Search for the cell housing the specified text and yield its (X, Y) center coordinate. 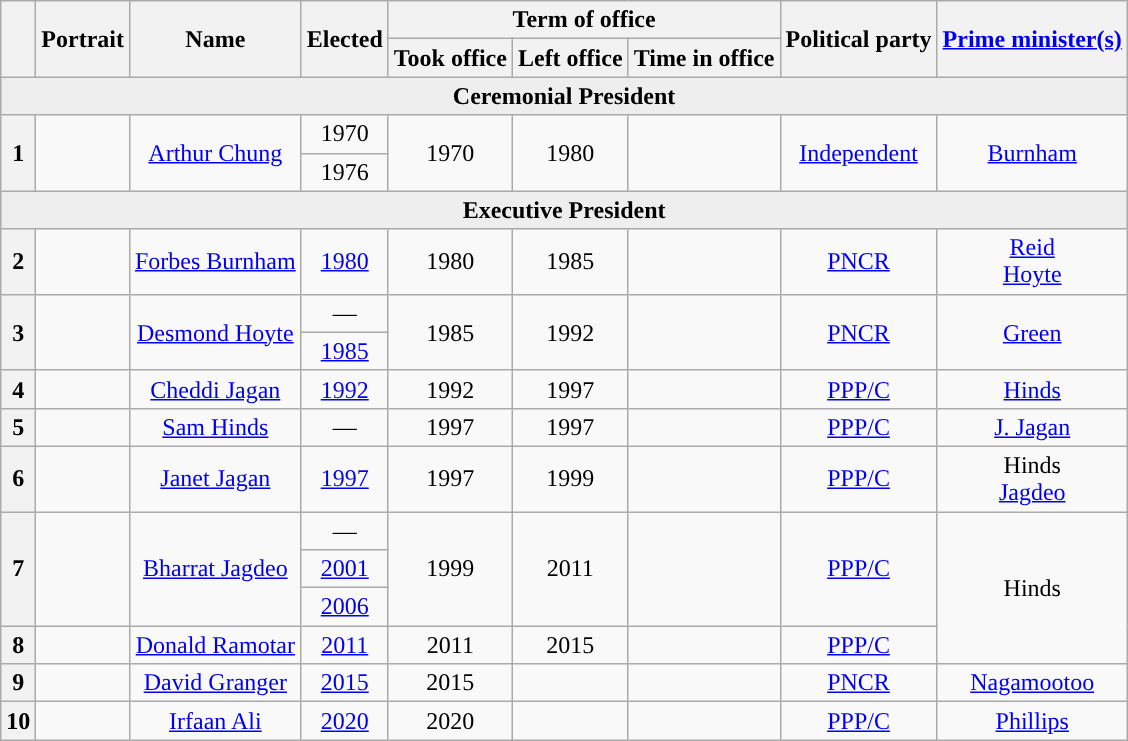
10 (18, 721)
Time in office (704, 58)
Burnham (1032, 153)
7 (18, 569)
Donald Ramotar (215, 645)
8 (18, 645)
Elected (344, 39)
2 (18, 262)
Green (1032, 332)
Left office (570, 58)
4 (18, 389)
Janet Jagan (215, 478)
Nagamootoo (1032, 683)
Desmond Hoyte (215, 332)
Cheddi Jagan (215, 389)
5 (18, 427)
Portrait (83, 39)
2001 (344, 569)
Sam Hinds (215, 427)
Term of office (584, 20)
Prime minister(s) (1032, 39)
6 (18, 478)
Took office (450, 58)
3 (18, 332)
Executive President (564, 210)
2006 (344, 607)
1 (18, 153)
J. Jagan (1032, 427)
9 (18, 683)
1976 (344, 172)
David Granger (215, 683)
HindsJagdeo (1032, 478)
Forbes Burnham (215, 262)
Ceremonial President (564, 96)
ReidHoyte (1032, 262)
Name (215, 39)
Irfaan Ali (215, 721)
Bharrat Jagdeo (215, 569)
Independent (858, 153)
Arthur Chung (215, 153)
Phillips (1032, 721)
Political party (858, 39)
